Return (X, Y) of the center of cell containing provided text 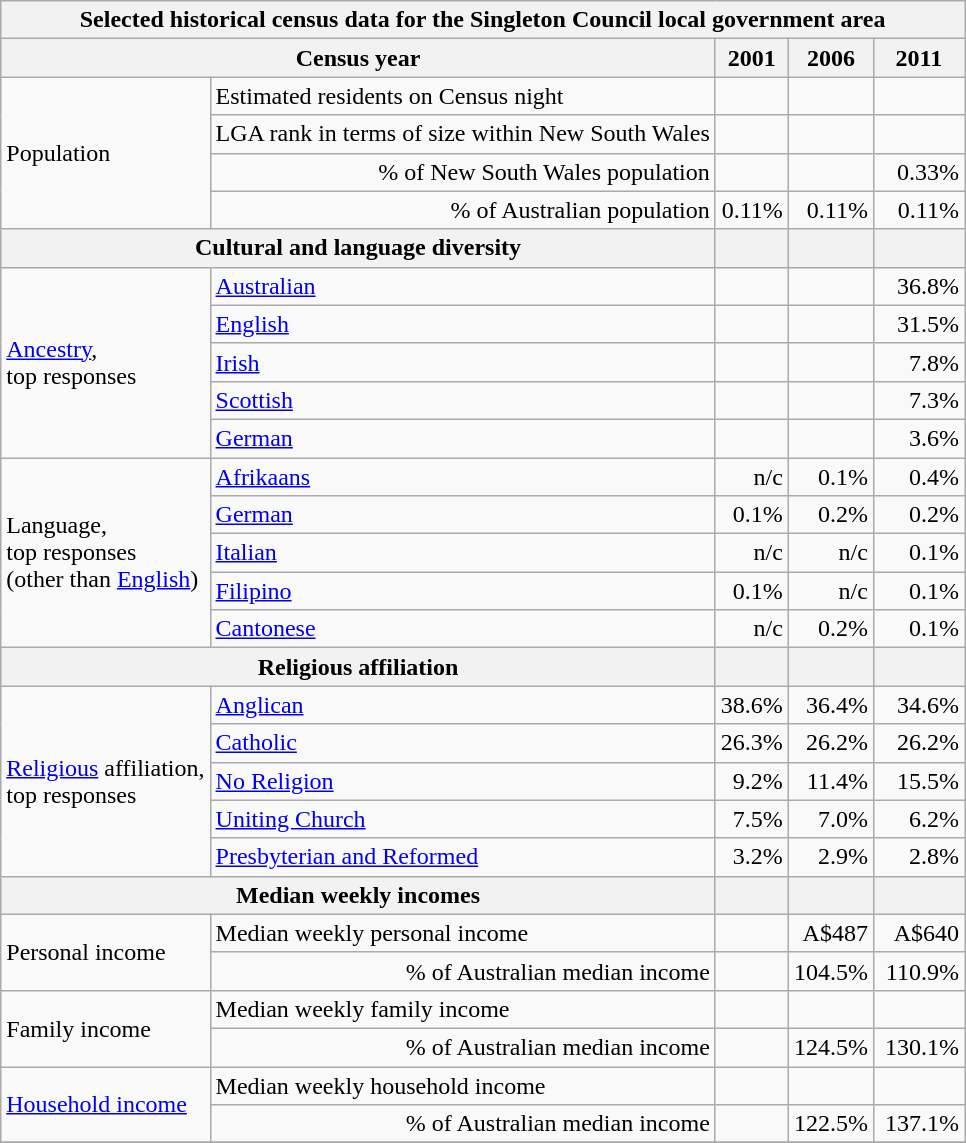
Household income (106, 1104)
Census year (358, 58)
Religious affiliation (358, 667)
2001 (752, 58)
Median weekly household income (462, 1085)
36.4% (830, 705)
Median weekly incomes (358, 895)
A$640 (918, 933)
Irish (462, 362)
LGA rank in terms of size within New South Wales (462, 134)
7.8% (918, 362)
26.3% (752, 743)
Scottish (462, 400)
11.4% (830, 781)
Cantonese (462, 629)
Cultural and language diversity (358, 248)
124.5% (830, 1047)
31.5% (918, 324)
36.8% (918, 286)
Family income (106, 1028)
% of New South Wales population (462, 172)
7.5% (752, 819)
Median weekly family income (462, 1009)
9.2% (752, 781)
110.9% (918, 971)
3.6% (918, 438)
No Religion (462, 781)
Ancestry,top responses (106, 362)
Filipino (462, 591)
7.3% (918, 400)
38.6% (752, 705)
137.1% (918, 1124)
A$487 (830, 933)
130.1% (918, 1047)
Presbyterian and Reformed (462, 857)
0.33% (918, 172)
Catholic (462, 743)
Uniting Church (462, 819)
English (462, 324)
Religious affiliation,top responses (106, 781)
Personal income (106, 952)
15.5% (918, 781)
2006 (830, 58)
122.5% (830, 1124)
104.5% (830, 971)
Estimated residents on Census night (462, 96)
Italian (462, 553)
0.4% (918, 477)
Language,top responses(other than English) (106, 553)
Selected historical census data for the Singleton Council local government area (483, 20)
2011 (918, 58)
3.2% (752, 857)
6.2% (918, 819)
Afrikaans (462, 477)
Population (106, 153)
2.8% (918, 857)
Median weekly personal income (462, 933)
34.6% (918, 705)
% of Australian population (462, 210)
Anglican (462, 705)
Australian (462, 286)
7.0% (830, 819)
2.9% (830, 857)
